Locate the cell with the specified text and output its [X, Y] center coordinate. 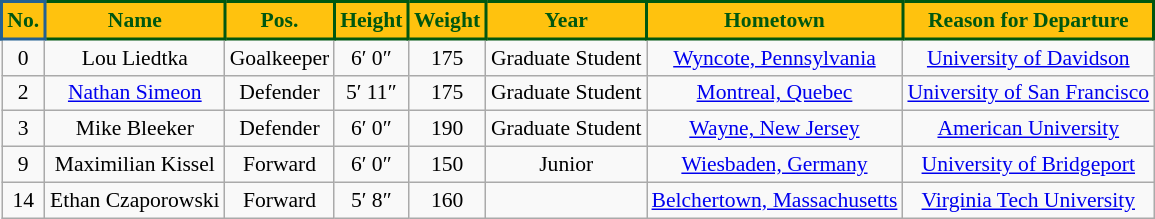
150 [447, 165]
Weight [447, 20]
Junior [566, 165]
190 [447, 129]
University of Bridgeport [1028, 165]
Maximilian Kissel [135, 165]
Reason for Departure [1028, 20]
Belchertown, Massachusetts [774, 200]
9 [24, 165]
Hometown [774, 20]
Wyncote, Pennsylvania [774, 57]
2 [24, 93]
Wayne, New Jersey [774, 129]
14 [24, 200]
5′ 11″ [371, 93]
No. [24, 20]
Height [371, 20]
American University [1028, 129]
Name [135, 20]
Montreal, Quebec [774, 93]
Goalkeeper [280, 57]
University of Davidson [1028, 57]
5′ 8″ [371, 200]
University of San Francisco [1028, 93]
Nathan Simeon [135, 93]
Lou Liedtka [135, 57]
Pos. [280, 20]
Year [566, 20]
Mike Bleeker [135, 129]
160 [447, 200]
3 [24, 129]
Wiesbaden, Germany [774, 165]
0 [24, 57]
Virginia Tech University [1028, 200]
Ethan Czaporowski [135, 200]
